Return the (x, y) coordinate for the center point of the cell that contains the specified text.  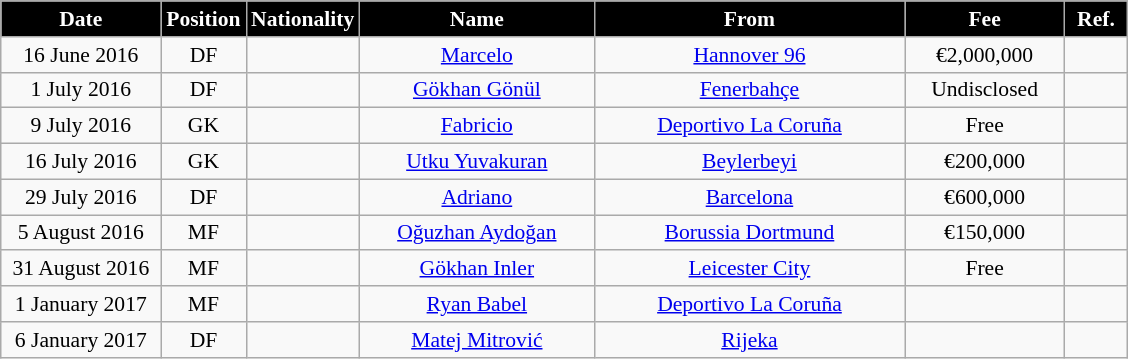
Name (476, 19)
31 August 2016 (81, 269)
Hannover 96 (749, 55)
Barcelona (749, 197)
Fee (985, 19)
1 January 2017 (81, 304)
Ref. (1096, 19)
Gökhan Gönül (476, 90)
Fenerbahçe (749, 90)
16 June 2016 (81, 55)
Date (81, 19)
6 January 2017 (81, 340)
9 July 2016 (81, 126)
Fabricio (476, 126)
5 August 2016 (81, 233)
Oğuzhan Aydoğan (476, 233)
Undisclosed (985, 90)
16 July 2016 (81, 162)
Gökhan Inler (476, 269)
Borussia Dortmund (749, 233)
€150,000 (985, 233)
Leicester City (749, 269)
Position (204, 19)
29 July 2016 (81, 197)
€200,000 (985, 162)
From (749, 19)
Marcelo (476, 55)
Beylerbeyi (749, 162)
1 July 2016 (81, 90)
Rijeka (749, 340)
Utku Yuvakuran (476, 162)
Matej Mitrović (476, 340)
Nationality (302, 19)
€2,000,000 (985, 55)
Adriano (476, 197)
€600,000 (985, 197)
Ryan Babel (476, 304)
